Determine the (X, Y) coordinate at the center of the cell enclosing the given text.  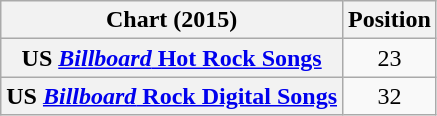
Chart (2015) (172, 20)
US Billboard Hot Rock Songs (172, 58)
US Billboard Rock Digital Songs (172, 96)
32 (390, 96)
23 (390, 58)
Position (390, 20)
